Return the [x, y] coordinate for the center point of the cell that contains the specified text.  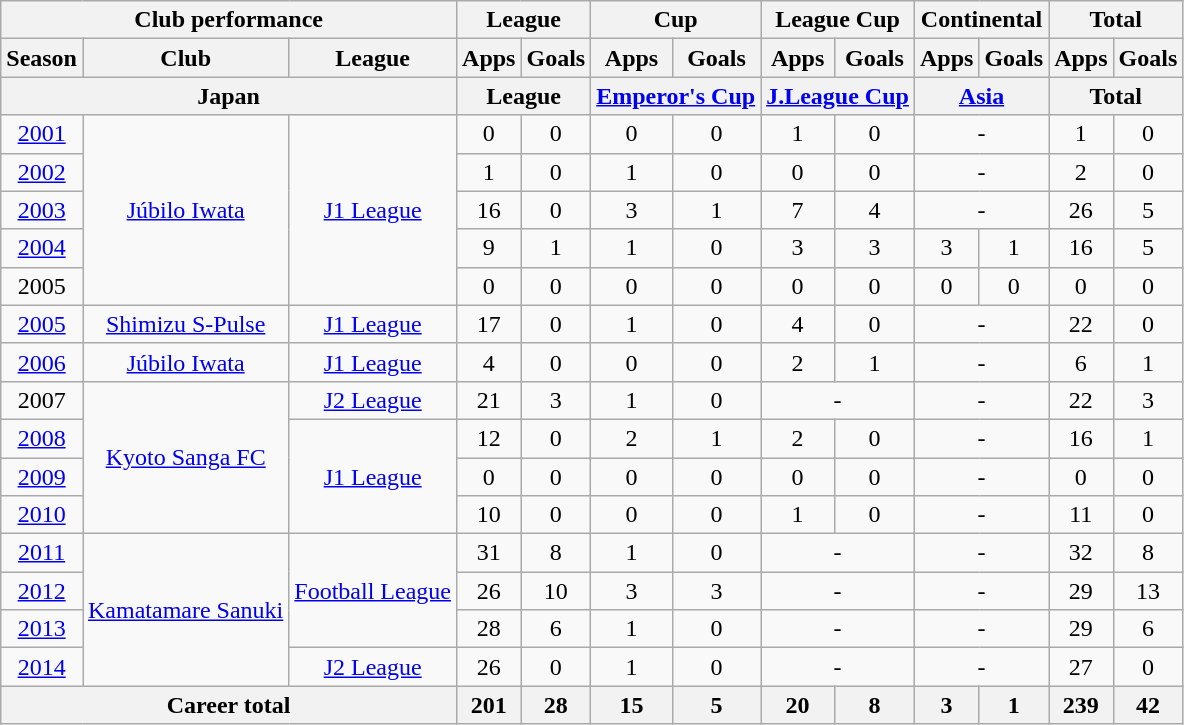
2008 [42, 438]
239 [1081, 705]
2003 [42, 210]
31 [489, 553]
2012 [42, 591]
Asia [981, 96]
15 [632, 705]
2010 [42, 515]
7 [798, 210]
32 [1081, 553]
Emperor's Cup [676, 96]
Football League [373, 591]
Season [42, 58]
2002 [42, 172]
21 [489, 400]
2001 [42, 134]
20 [798, 705]
27 [1081, 667]
17 [489, 324]
Cup [676, 20]
J.League Cup [838, 96]
Japan [229, 96]
42 [1148, 705]
2004 [42, 248]
9 [489, 248]
League Cup [838, 20]
11 [1081, 515]
Continental [981, 20]
2011 [42, 553]
2006 [42, 362]
2014 [42, 667]
Kamatamare Sanuki [185, 610]
Club [185, 58]
2007 [42, 400]
2013 [42, 629]
13 [1148, 591]
12 [489, 438]
2009 [42, 477]
Club performance [229, 20]
Career total [229, 705]
Shimizu S-Pulse [185, 324]
Kyoto Sanga FC [185, 457]
201 [489, 705]
